Pinpoint the cell where the given text exists, returning its [x, y] midpoint coordinate. 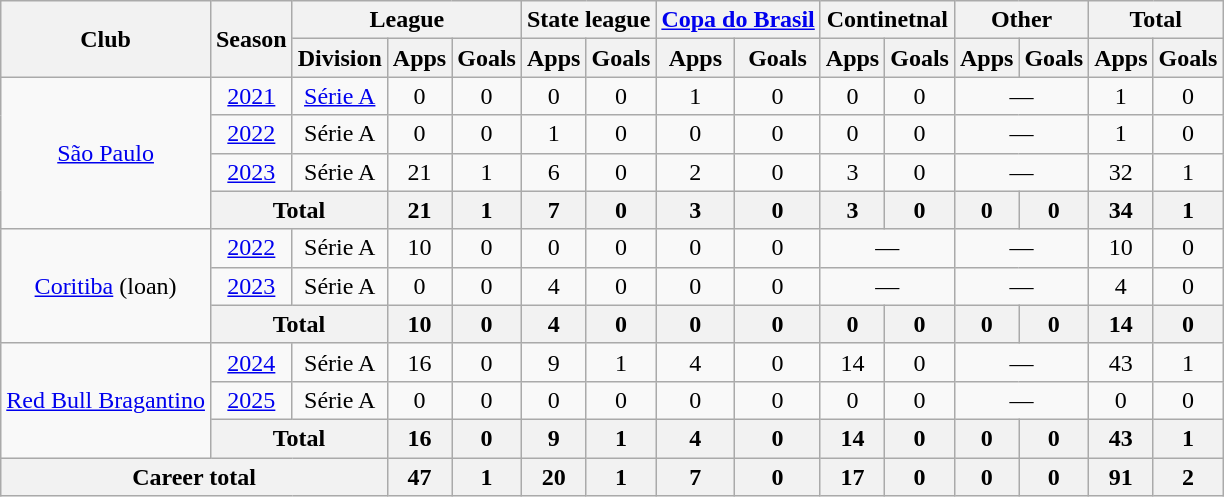
2024 [251, 362]
Season [251, 39]
6 [553, 172]
2025 [251, 400]
Other [1021, 20]
Division [340, 58]
Club [106, 39]
2021 [251, 96]
State league [588, 20]
47 [419, 477]
League [406, 20]
São Paulo [106, 153]
Copa do Brasil [738, 20]
91 [1121, 477]
20 [553, 477]
Coritiba (loan) [106, 286]
34 [1121, 210]
Red Bull Bragantino [106, 400]
32 [1121, 172]
17 [852, 477]
Continetnal [887, 20]
Career total [194, 477]
